Locate the cell with the specified text and output its (X, Y) center coordinate. 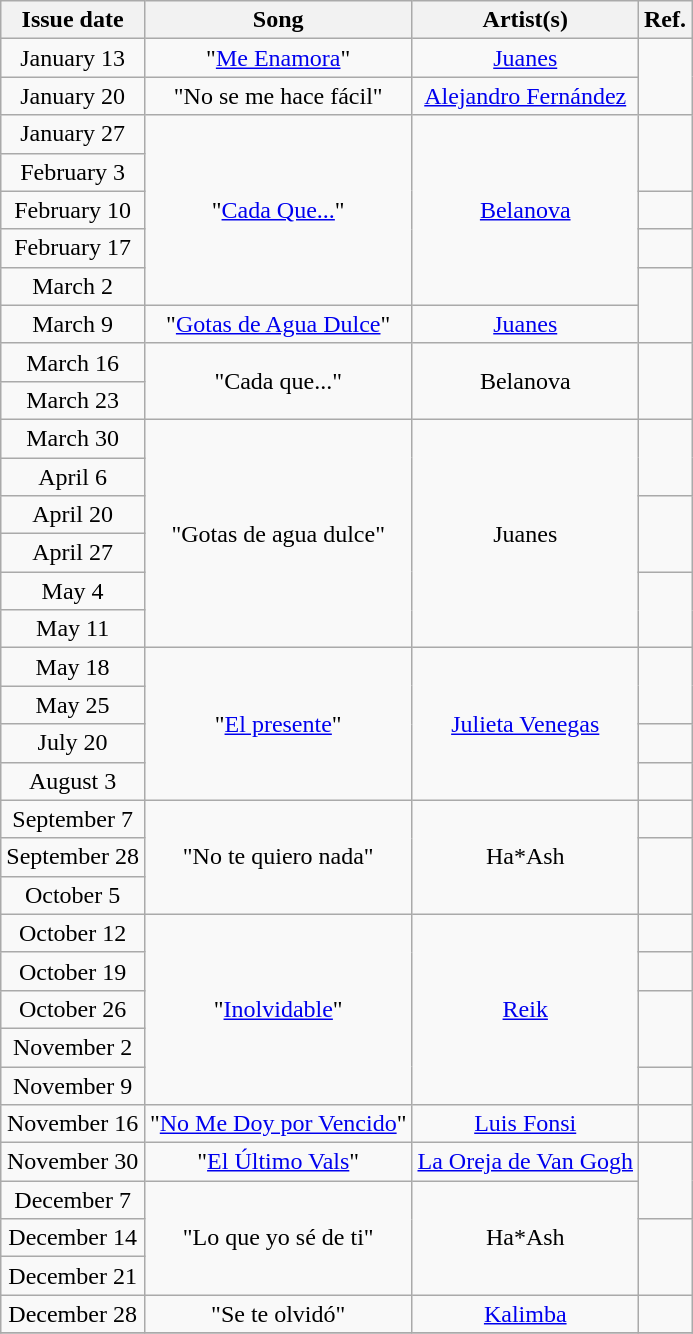
Artist(s) (526, 20)
April 20 (73, 515)
December 28 (73, 1314)
March 16 (73, 362)
November 30 (73, 1162)
"No se me hace fácil" (278, 96)
"No te quiero nada" (278, 857)
February 17 (73, 248)
July 20 (73, 743)
"Se te olvidó" (278, 1314)
December 21 (73, 1276)
May 25 (73, 705)
March 30 (73, 438)
November 16 (73, 1124)
"El presente" (278, 724)
Kalimba (526, 1314)
October 5 (73, 895)
October 19 (73, 971)
January 27 (73, 134)
November 9 (73, 1085)
December 14 (73, 1238)
La Oreja de Van Gogh (526, 1162)
March 9 (73, 324)
March 2 (73, 286)
Alejandro Fernández (526, 96)
October 12 (73, 933)
December 7 (73, 1200)
April 27 (73, 553)
"No Me Doy por Vencido" (278, 1124)
Ref. (666, 20)
February 10 (73, 210)
"Inolvidable" (278, 1009)
May 11 (73, 629)
Issue date (73, 20)
February 3 (73, 172)
April 6 (73, 477)
"Me Enamora" (278, 58)
March 23 (73, 400)
September 28 (73, 857)
Luis Fonsi (526, 1124)
"Gotas de agua dulce" (278, 533)
"Cada que..." (278, 381)
Julieta Venegas (526, 724)
September 7 (73, 819)
"El Último Vals" (278, 1162)
January 20 (73, 96)
October 26 (73, 1009)
Song (278, 20)
Reik (526, 1009)
May 4 (73, 591)
August 3 (73, 781)
May 18 (73, 667)
"Cada Que..." (278, 210)
November 2 (73, 1047)
January 13 (73, 58)
"Lo que yo sé de ti" (278, 1238)
"Gotas de Agua Dulce" (278, 324)
